Identify which cell holds the provided text, then report its [x, y] central coordinate. 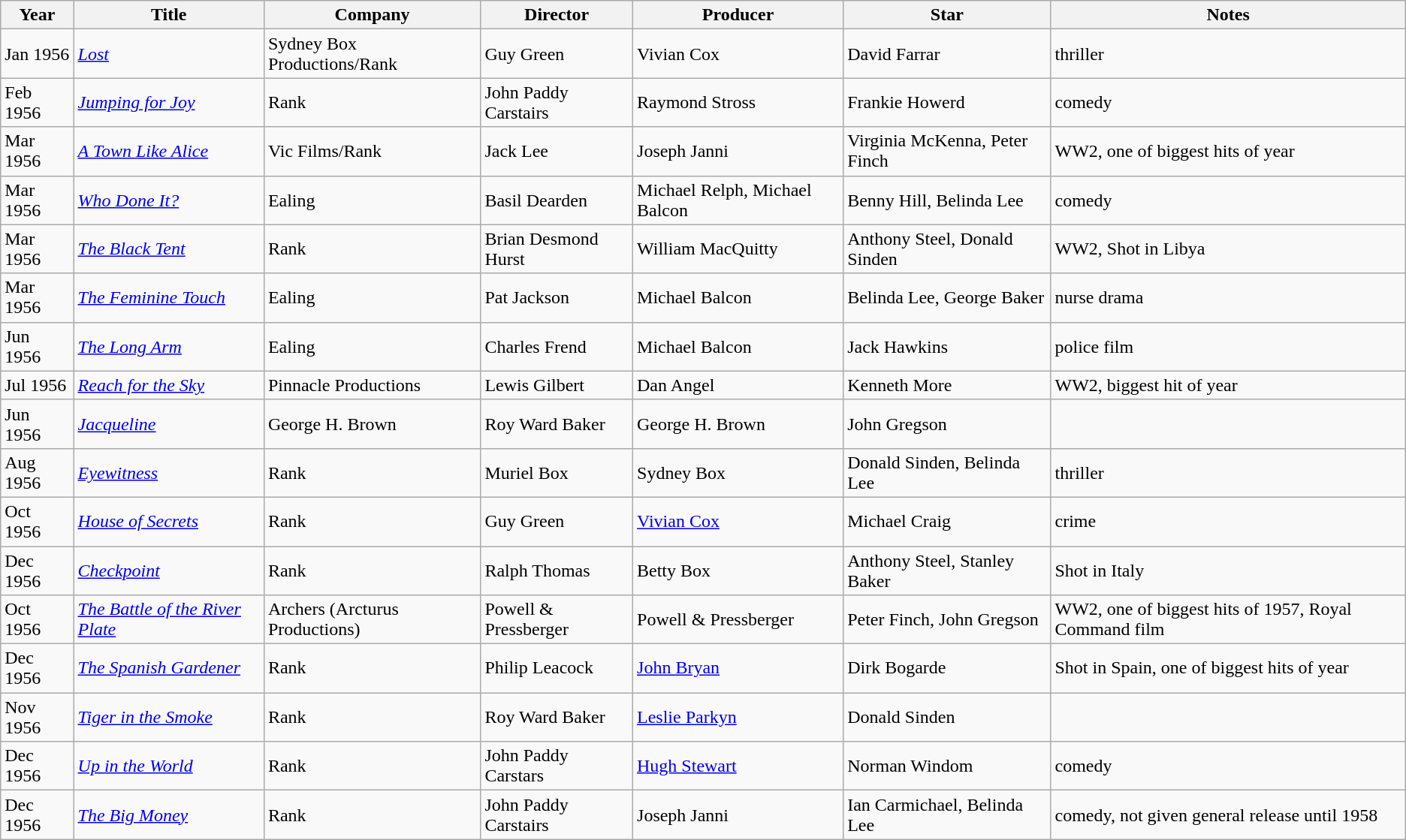
Jack Hawkins [947, 347]
Checkpoint [168, 571]
Hugh Stewart [738, 766]
crime [1228, 521]
Betty Box [738, 571]
Donald Sinden, Belinda Lee [947, 473]
Virginia McKenna, Peter Finch [947, 152]
Pat Jackson [557, 297]
WW2, Shot in Libya [1228, 249]
Tiger in the Smoke [168, 718]
nurse drama [1228, 297]
WW2, one of biggest hits of 1957, Royal Command film [1228, 620]
Jumping for Joy [168, 102]
Archers (Arcturus Productions) [373, 620]
Director [557, 15]
Benny Hill, Belinda Lee [947, 200]
Star [947, 15]
The Black Tent [168, 249]
police film [1228, 347]
Lewis Gilbert [557, 385]
Pinnacle Productions [373, 385]
Sydney Box [738, 473]
WW2, biggest hit of year [1228, 385]
Muriel Box [557, 473]
Company [373, 15]
Title [168, 15]
Aug 1956 [38, 473]
Norman Windom [947, 766]
Jack Lee [557, 152]
A Town Like Alice [168, 152]
Frankie Howerd [947, 102]
WW2, one of biggest hits of year [1228, 152]
Raymond Stross [738, 102]
Donald Sinden [947, 718]
Shot in Italy [1228, 571]
Lost [168, 54]
Notes [1228, 15]
Philip Leacock [557, 668]
The Big Money [168, 815]
Who Done It? [168, 200]
John Paddy Carstars [557, 766]
House of Secrets [168, 521]
Jul 1956 [38, 385]
The Spanish Gardener [168, 668]
Michael Relph, Michael Balcon [738, 200]
John Gregson [947, 423]
Year [38, 15]
Basil Dearden [557, 200]
John Bryan [738, 668]
Brian Desmond Hurst [557, 249]
Anthony Steel, Donald Sinden [947, 249]
Sydney Box Productions/Rank [373, 54]
Michael Craig [947, 521]
The Feminine Touch [168, 297]
Eyewitness [168, 473]
Ralph Thomas [557, 571]
Jacqueline [168, 423]
Feb 1956 [38, 102]
William MacQuitty [738, 249]
The Battle of the River Plate [168, 620]
Kenneth More [947, 385]
The Long Arm [168, 347]
Jan 1956 [38, 54]
Nov 1956 [38, 718]
Shot in Spain, one of biggest hits of year [1228, 668]
Reach for the Sky [168, 385]
Up in the World [168, 766]
Dirk Bogarde [947, 668]
Peter Finch, John Gregson [947, 620]
Ian Carmichael, Belinda Lee [947, 815]
Dan Angel [738, 385]
Belinda Lee, George Baker [947, 297]
Anthony Steel, Stanley Baker [947, 571]
comedy, not given general release until 1958 [1228, 815]
Leslie Parkyn [738, 718]
David Farrar [947, 54]
Producer [738, 15]
Charles Frend [557, 347]
Vic Films/Rank [373, 152]
